Extract the (X, Y) coordinate from the center of the cell holding the provided text.  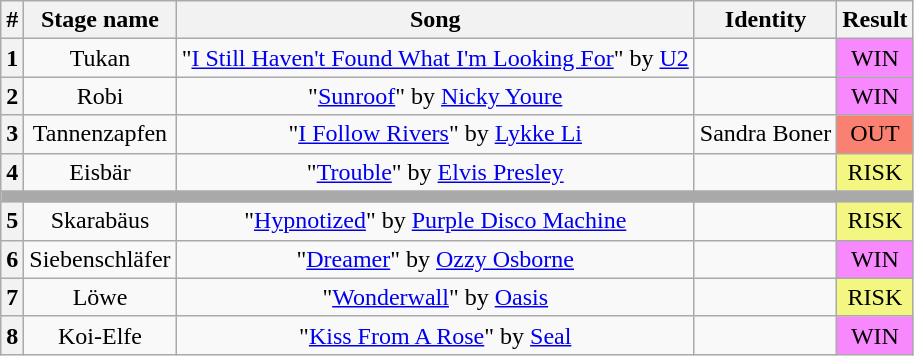
6 (12, 259)
"Kiss From A Rose" by Seal (435, 335)
Song (435, 20)
Robi (100, 96)
"I Follow Rivers" by Lykke Li (435, 134)
4 (12, 172)
8 (12, 335)
Eisbär (100, 172)
2 (12, 96)
Sandra Boner (765, 134)
"Hypnotized" by Purple Disco Machine (435, 221)
Tukan (100, 58)
5 (12, 221)
OUT (875, 134)
"Wonderwall" by Oasis (435, 297)
7 (12, 297)
Skarabäus (100, 221)
"Trouble" by Elvis Presley (435, 172)
"I Still Haven't Found What I'm Looking For" by U2 (435, 58)
"Sunroof" by Nicky Youre (435, 96)
Siebenschläfer (100, 259)
Identity (765, 20)
"Dreamer" by Ozzy Osborne (435, 259)
Result (875, 20)
# (12, 20)
Tannenzapfen (100, 134)
Stage name (100, 20)
Löwe (100, 297)
Koi-Elfe (100, 335)
1 (12, 58)
3 (12, 134)
